Identify which cell holds the provided text, then report its (X, Y) central coordinate. 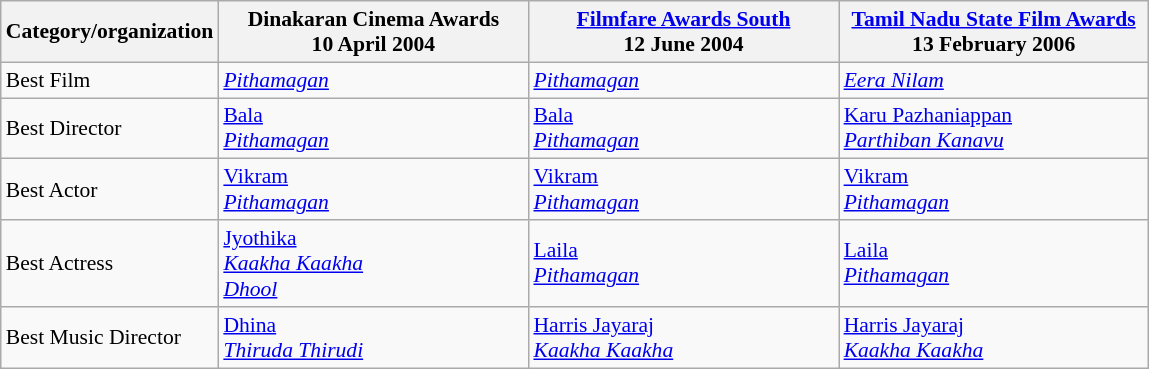
Filmfare Awards South12 June 2004 (683, 32)
Best Actress (110, 264)
Best Music Director (110, 338)
JyothikaKaakha Kaakha Dhool (373, 264)
Tamil Nadu State Film Awards13 February 2006 (994, 32)
Best Actor (110, 190)
Eera Nilam (994, 80)
Best Director (110, 128)
Best Film (110, 80)
Dinakaran Cinema Awards 10 April 2004 (373, 32)
DhinaThiruda Thirudi (373, 338)
Karu PazhaniappanParthiban Kanavu (994, 128)
Category/organization (110, 32)
